Pinpoint the cell where the given text exists, returning its [x, y] midpoint coordinate. 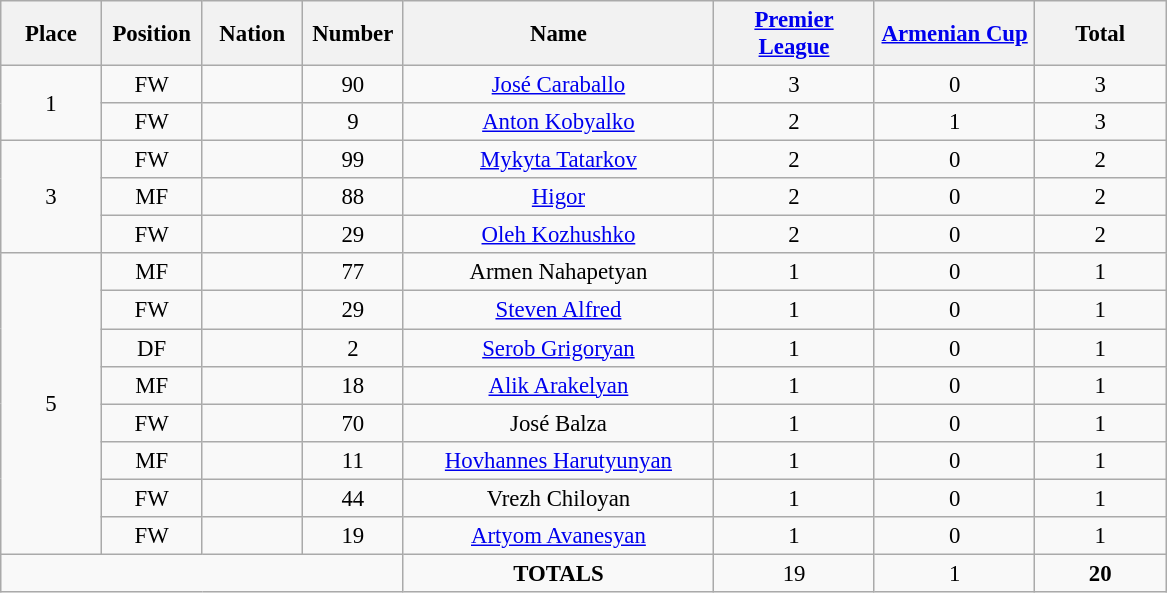
Oleh Kozhushko [558, 235]
70 [354, 423]
88 [354, 197]
Hovhannes Harutyunyan [558, 460]
11 [354, 460]
Anton Kobyalko [558, 122]
Nation [252, 34]
Higor [558, 197]
99 [354, 160]
Serob Grigoryan [558, 348]
Steven Alfred [558, 310]
5 [52, 404]
Name [558, 34]
Mykyta Tatarkov [558, 160]
9 [354, 122]
TOTALS [558, 573]
Position [152, 34]
Alik Arakelyan [558, 385]
Armen Nahapetyan [558, 273]
90 [354, 85]
Premier League [794, 34]
20 [1100, 573]
Armenian Cup [954, 34]
Artyom Avanesyan [558, 536]
Total [1100, 34]
18 [354, 385]
Vrezh Chiloyan [558, 498]
DF [152, 348]
José Caraballo [558, 85]
José Balza [558, 423]
44 [354, 498]
Place [52, 34]
77 [354, 273]
Number [354, 34]
